Detect which cell encompasses the target text, then output its (X, Y) center coordinate. 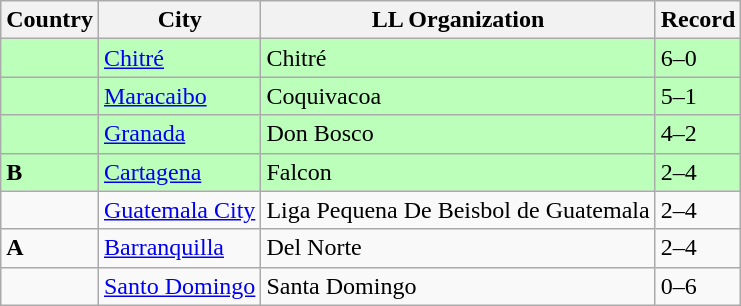
LL Organization (458, 20)
Record (698, 20)
Granada (179, 134)
0–6 (698, 286)
Liga Pequena De Beisbol de Guatemala (458, 210)
6–0 (698, 58)
Cartagena (179, 172)
4–2 (698, 134)
5–1 (698, 96)
Santo Domingo (179, 286)
Country (50, 20)
Guatemala City (179, 210)
Falcon (458, 172)
Don Bosco (458, 134)
City (179, 20)
Maracaibo (179, 96)
Santa Domingo (458, 286)
B (50, 172)
A (50, 248)
Coquivacoa (458, 96)
Del Norte (458, 248)
Barranquilla (179, 248)
